For the text-containing cell, return its midpoint in (x, y) coordinate format. 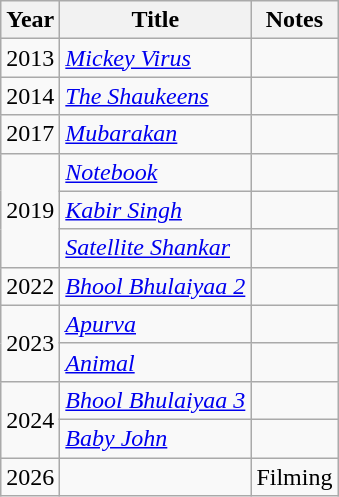
2024 (30, 419)
Apurva (156, 324)
Year (30, 20)
Kabir Singh (156, 210)
Baby John (156, 438)
2019 (30, 210)
Bhool Bhulaiyaa 3 (156, 400)
Mubarakan (156, 134)
The Shaukeens (156, 96)
2026 (30, 477)
Title (156, 20)
Bhool Bhulaiyaa 2 (156, 286)
2022 (30, 286)
2017 (30, 134)
Mickey Virus (156, 58)
2013 (30, 58)
Notes (294, 20)
Filming (294, 477)
Satellite Shankar (156, 248)
Animal (156, 362)
2023 (30, 343)
Notebook (156, 172)
2014 (30, 96)
